Locate the cell with the specified text and output its [X, Y] center coordinate. 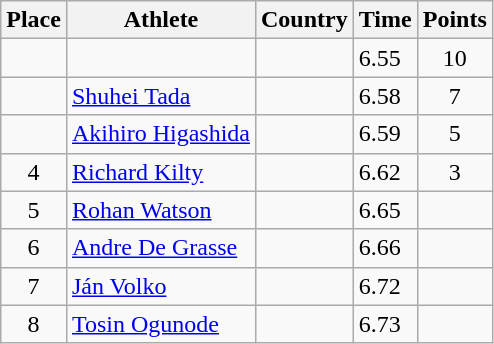
6.72 [385, 286]
Tosin Ogunode [160, 324]
Points [454, 20]
Ján Volko [160, 286]
Athlete [160, 20]
6 [34, 248]
10 [454, 58]
8 [34, 324]
Rohan Watson [160, 210]
Country [304, 20]
Place [34, 20]
6.58 [385, 96]
Andre De Grasse [160, 248]
Richard Kilty [160, 172]
Shuhei Tada [160, 96]
6.73 [385, 324]
3 [454, 172]
6.65 [385, 210]
6.62 [385, 172]
6.55 [385, 58]
6.66 [385, 248]
6.59 [385, 134]
Time [385, 20]
4 [34, 172]
Akihiro Higashida [160, 134]
